For the text-containing cell, return its midpoint in (x, y) coordinate format. 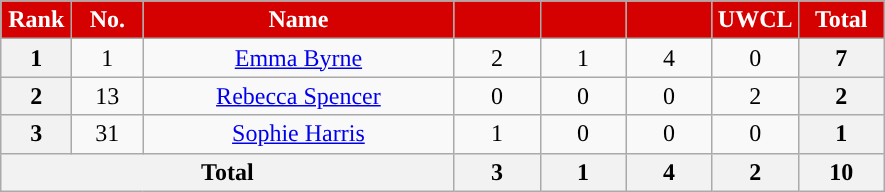
7 (841, 58)
Rebecca Spencer (298, 96)
13 (108, 96)
Sophie Harris (298, 134)
No. (108, 20)
31 (108, 134)
Rank (36, 20)
Emma Byrne (298, 58)
10 (841, 172)
UWCL (755, 20)
Name (298, 20)
